Find where the given text appears and provide that cell's center as (X, Y) coordinate. 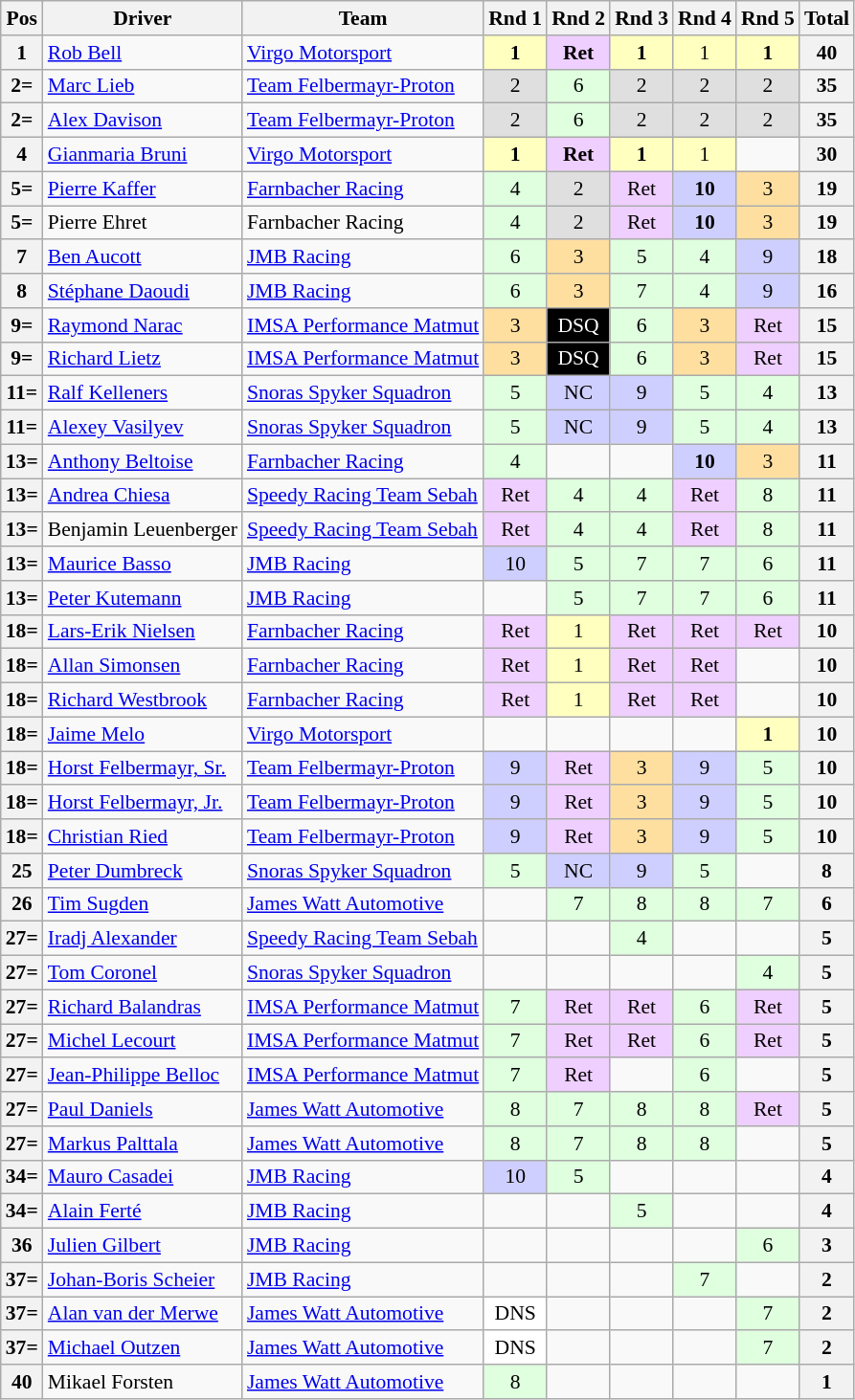
Stéphane Daoudi (143, 291)
Benjamin Leuenberger (143, 530)
Paul Daniels (143, 1109)
Richard Westbrook (143, 700)
Horst Felbermayr, Jr. (143, 803)
26 (22, 904)
Rnd 2 (578, 18)
Alex Davison (143, 121)
Mauro Casadei (143, 1177)
Jean-Philippe Belloc (143, 1076)
Jaime Melo (143, 734)
Tim Sugden (143, 904)
Rob Bell (143, 53)
Mikael Forsten (143, 1382)
Christian Ried (143, 836)
Alain Ferté (143, 1211)
Peter Dumbreck (143, 871)
Alan van der Merwe (143, 1314)
Maurice Basso (143, 564)
Julien Gilbert (143, 1246)
Horst Felbermayr, Sr. (143, 768)
30 (827, 155)
16 (827, 291)
Markus Palttala (143, 1144)
Team (363, 18)
Ben Aucott (143, 257)
Gianmaria Bruni (143, 155)
Ralf Kelleners (143, 393)
Iradj Alexander (143, 939)
25 (22, 871)
Rnd 4 (705, 18)
Pierre Ehret (143, 223)
Richard Lietz (143, 359)
Rnd 3 (641, 18)
Pierre Kaffer (143, 189)
36 (22, 1246)
Michael Outzen (143, 1348)
Michel Lecourt (143, 1041)
Marc Lieb (143, 86)
Anthony Beltoise (143, 461)
Total (827, 18)
Johan-Boris Scheier (143, 1279)
Alexey Vasilyev (143, 428)
Rnd 1 (515, 18)
Driver (143, 18)
Pos (22, 18)
Lars-Erik Nielsen (143, 632)
18 (827, 257)
Raymond Narac (143, 325)
Andrea Chiesa (143, 496)
Tom Coronel (143, 973)
Peter Kutemann (143, 598)
Rnd 5 (768, 18)
Allan Simonsen (143, 666)
Richard Balandras (143, 1007)
